For the text-containing cell, return its midpoint in (X, Y) coordinate format. 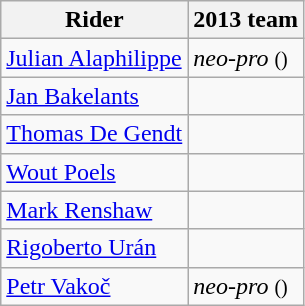
2013 team (246, 20)
Julian Alaphilippe (94, 58)
Wout Poels (94, 172)
Thomas De Gendt (94, 134)
Mark Renshaw (94, 210)
Petr Vakoč (94, 286)
Rider (94, 20)
Jan Bakelants (94, 96)
Rigoberto Urán (94, 248)
